Output the [X, Y] coordinate of the center of the cell containing the given text.  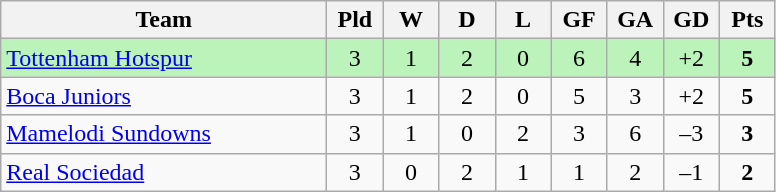
W [411, 20]
Boca Juniors [164, 96]
GA [635, 20]
Real Sociedad [164, 172]
Team [164, 20]
–1 [691, 172]
L [523, 20]
Mamelodi Sundowns [164, 134]
Tottenham Hotspur [164, 58]
4 [635, 58]
Pld [355, 20]
Pts [747, 20]
D [467, 20]
–3 [691, 134]
GF [579, 20]
GD [691, 20]
